Locate the cell with the specified text and output its [x, y] center coordinate. 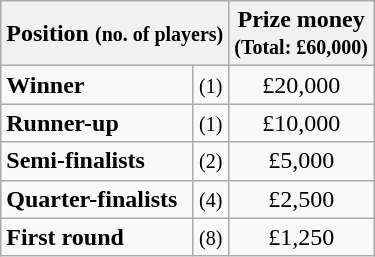
£1,250 [302, 237]
(4) [211, 199]
(8) [211, 237]
£2,500 [302, 199]
Runner-up [97, 123]
Winner [97, 85]
£20,000 [302, 85]
£5,000 [302, 161]
First round [97, 237]
Semi-finalists [97, 161]
Quarter-finalists [97, 199]
Prize money(Total: £60,000) [302, 34]
Position (no. of players) [115, 34]
(2) [211, 161]
£10,000 [302, 123]
